Provide the (x, y) coordinate of the cell's center where the given text is located.  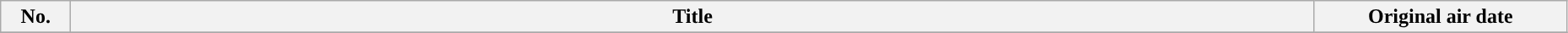
Title (692, 17)
Original air date (1441, 17)
No. (35, 17)
